Return the (x, y) coordinate for the center point of the cell that contains the specified text.  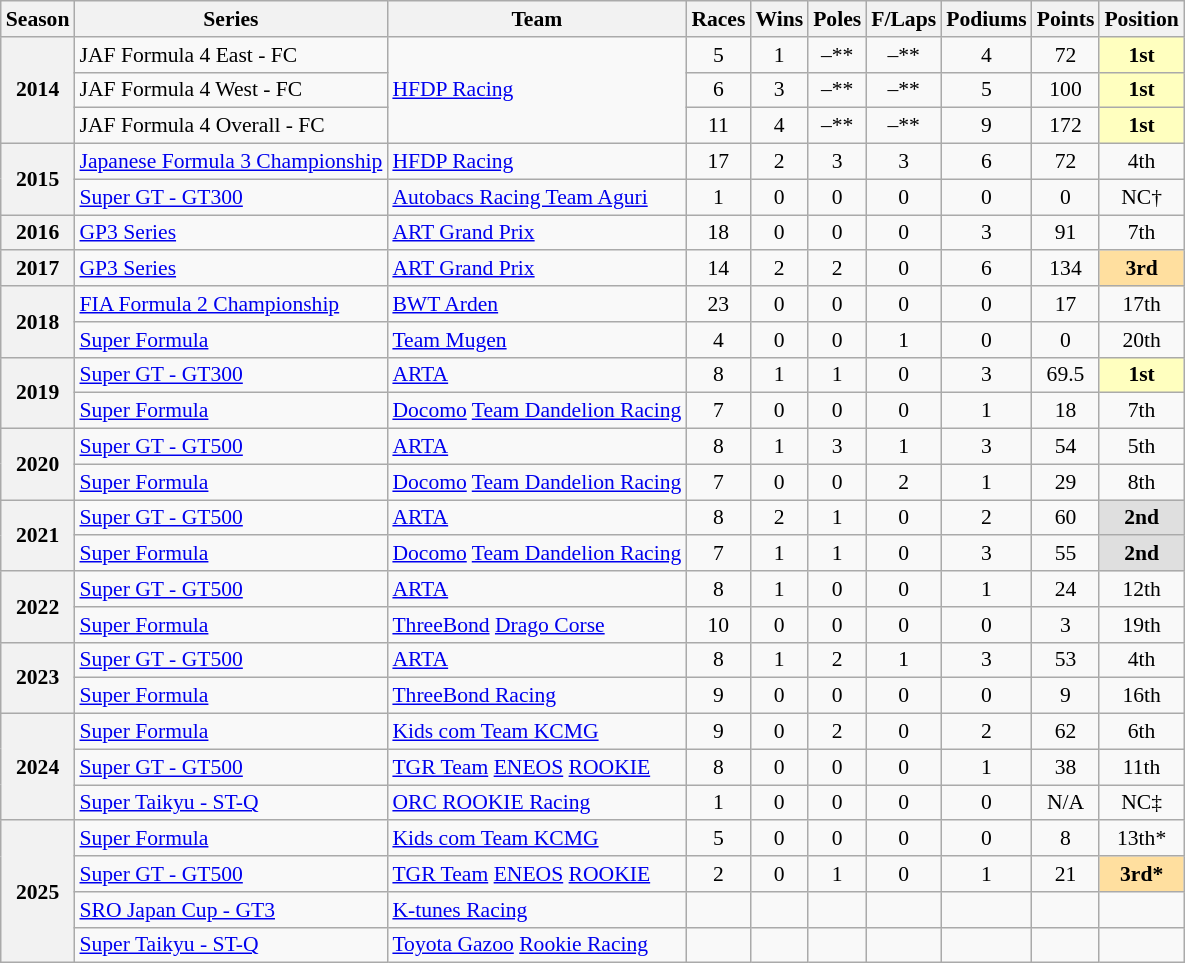
14 (718, 269)
2023 (38, 678)
54 (1066, 447)
8th (1141, 482)
2021 (38, 536)
60 (1066, 518)
17th (1141, 304)
3rd* (1141, 874)
2018 (38, 322)
ORC ROOKIE Racing (536, 803)
2016 (38, 233)
62 (1066, 732)
K-tunes Racing (536, 910)
BWT Arden (536, 304)
NC† (1141, 197)
Podiums (986, 19)
Wins (779, 19)
JAF Formula 4 Overall - FC (230, 126)
13th* (1141, 839)
2019 (38, 392)
2020 (38, 464)
24 (1066, 589)
100 (1066, 90)
Season (38, 19)
23 (718, 304)
JAF Formula 4 West - FC (230, 90)
20th (1141, 340)
53 (1066, 660)
Poles (837, 19)
29 (1066, 482)
5th (1141, 447)
11th (1141, 767)
F/Laps (904, 19)
2024 (38, 768)
12th (1141, 589)
91 (1066, 233)
N/A (1066, 803)
2022 (38, 606)
6th (1141, 732)
38 (1066, 767)
ThreeBond Racing (536, 696)
10 (718, 625)
Position (1141, 19)
3rd (1141, 269)
Autobacs Racing Team Aguri (536, 197)
172 (1066, 126)
Races (718, 19)
2015 (38, 180)
Japanese Formula 3 Championship (230, 162)
Team (536, 19)
16th (1141, 696)
NC‡ (1141, 803)
19th (1141, 625)
2017 (38, 269)
SRO Japan Cup - GT3 (230, 910)
2025 (38, 892)
11 (718, 126)
Team Mugen (536, 340)
FIA Formula 2 Championship (230, 304)
2014 (38, 90)
Points (1066, 19)
69.5 (1066, 375)
JAF Formula 4 East - FC (230, 55)
Toyota Gazoo Rookie Racing (536, 945)
55 (1066, 554)
Series (230, 19)
21 (1066, 874)
ThreeBond Drago Corse (536, 625)
134 (1066, 269)
